Determine the (x, y) coordinate at the center of the cell enclosing the given text.  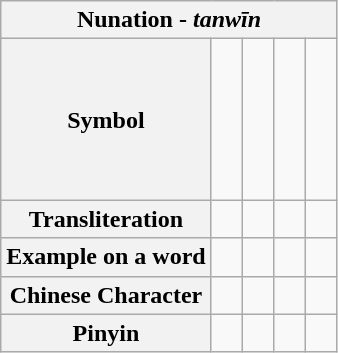
Pinyin (106, 333)
Chinese Character (106, 295)
Transliteration (106, 219)
Symbol (106, 120)
Example on a word (106, 257)
Nunation - tanwīn (169, 20)
